Return the (x, y) coordinate for the center point of the cell that contains the specified text.  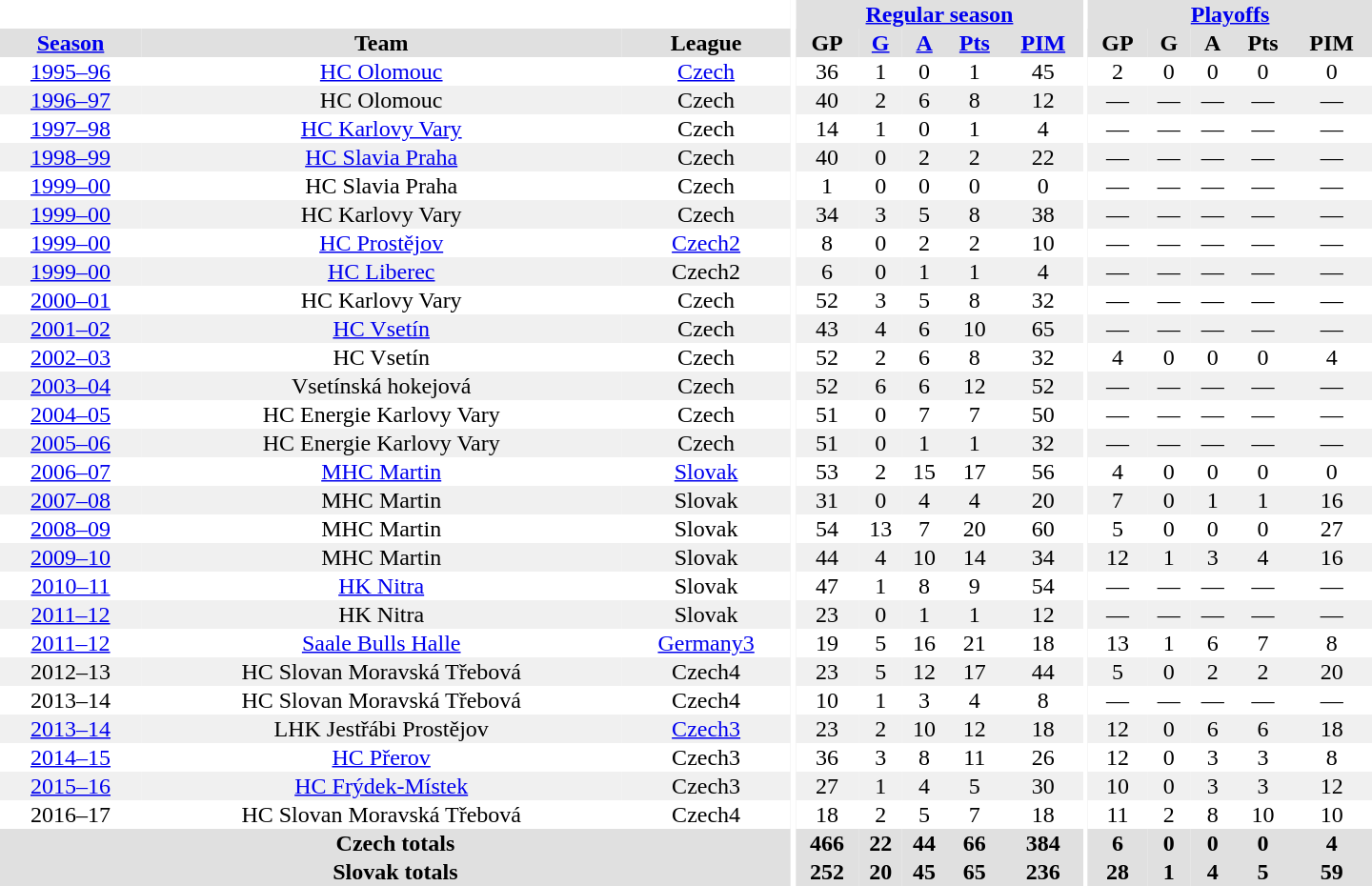
2000–01 (71, 300)
1997–98 (71, 129)
252 (827, 872)
Vsetínská hokejová (381, 386)
2002–03 (71, 357)
26 (1043, 757)
2005–06 (71, 443)
2009–10 (71, 557)
38 (1043, 214)
Saale Bulls Halle (381, 643)
Regular season (939, 14)
43 (827, 329)
Season (71, 43)
Playoffs (1230, 14)
HC Prostějov (381, 243)
2008–09 (71, 529)
31 (827, 500)
1996–97 (71, 100)
2007–08 (71, 500)
League (705, 43)
28 (1118, 872)
19 (827, 643)
236 (1043, 872)
2012–13 (71, 672)
1995–96 (71, 71)
60 (1043, 529)
2006–07 (71, 472)
47 (827, 586)
53 (827, 472)
9 (975, 586)
2016–17 (71, 815)
HC Frýdek-Místek (381, 786)
50 (1043, 414)
2001–02 (71, 329)
2003–04 (71, 386)
2014–15 (71, 757)
384 (1043, 843)
2015–16 (71, 786)
Czech totals (395, 843)
Team (381, 43)
56 (1043, 472)
Slovak totals (395, 872)
21 (975, 643)
Germany3 (705, 643)
HC Liberec (381, 272)
15 (924, 472)
2004–05 (71, 414)
LHK Jestřábi Prostějov (381, 729)
66 (975, 843)
1998–99 (71, 157)
HC Přerov (381, 757)
30 (1043, 786)
466 (827, 843)
2010–11 (71, 586)
59 (1332, 872)
